Output the (X, Y) coordinate of the center of the cell containing the given text.  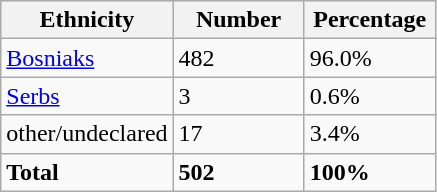
3 (238, 96)
Number (238, 20)
482 (238, 58)
Percentage (370, 20)
100% (370, 172)
Bosniaks (87, 58)
17 (238, 134)
Total (87, 172)
Serbs (87, 96)
other/undeclared (87, 134)
Ethnicity (87, 20)
96.0% (370, 58)
3.4% (370, 134)
0.6% (370, 96)
502 (238, 172)
